Output the (X, Y) coordinate of the center of the cell containing the given text.  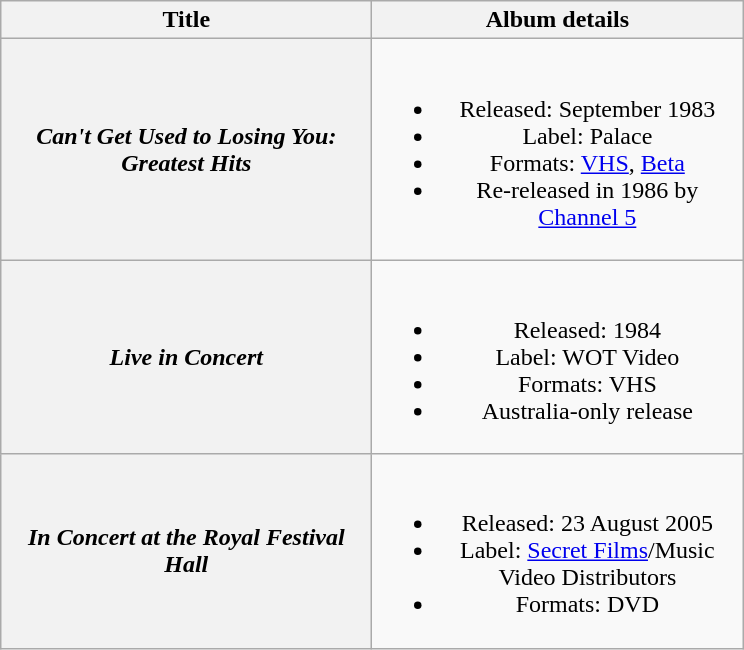
Album details (558, 20)
In Concert at the Royal Festival Hall (186, 551)
Released: September 1983Label: PalaceFormats: VHS, BetaRe-released in 1986 by Channel 5 (558, 150)
Can't Get Used to Losing You: Greatest Hits (186, 150)
Released: 23 August 2005Label: Secret Films/Music Video DistributorsFormats: DVD (558, 551)
Title (186, 20)
Released: 1984Label: WOT VideoFormats: VHSAustralia-only release (558, 357)
Live in Concert (186, 357)
